Detect which cell encompasses the target text, then output its [x, y] center coordinate. 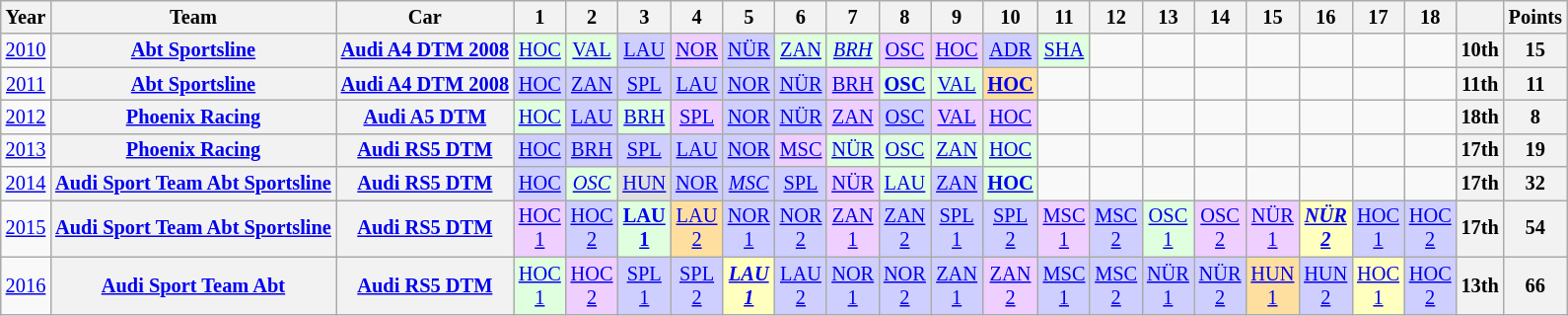
18 [1430, 17]
16 [1325, 17]
19 [1535, 150]
12 [1116, 17]
OSC1 [1168, 228]
5 [749, 17]
2012 [26, 117]
32 [1535, 184]
Audi Sport Team Abt [193, 285]
9 [957, 17]
18th [1480, 117]
Team [193, 17]
Year [26, 17]
13 [1168, 17]
4 [696, 17]
2010 [26, 50]
2 [592, 17]
7 [852, 17]
6 [801, 17]
1 [540, 17]
10th [1480, 50]
HUN1 [1272, 285]
Points [1535, 17]
3 [644, 17]
Audi A5 DTM [425, 117]
2016 [26, 285]
10 [1010, 17]
2013 [26, 150]
13th [1480, 285]
HUN [644, 184]
54 [1535, 228]
HUN2 [1325, 285]
2011 [26, 84]
2015 [26, 228]
SHA [1065, 50]
66 [1535, 285]
Car [425, 17]
2014 [26, 184]
17 [1379, 17]
ADR [1010, 50]
OSC2 [1221, 228]
11th [1480, 84]
14 [1221, 17]
